Scan for the cell matching the given text and deliver its [x, y] coordinate at center. 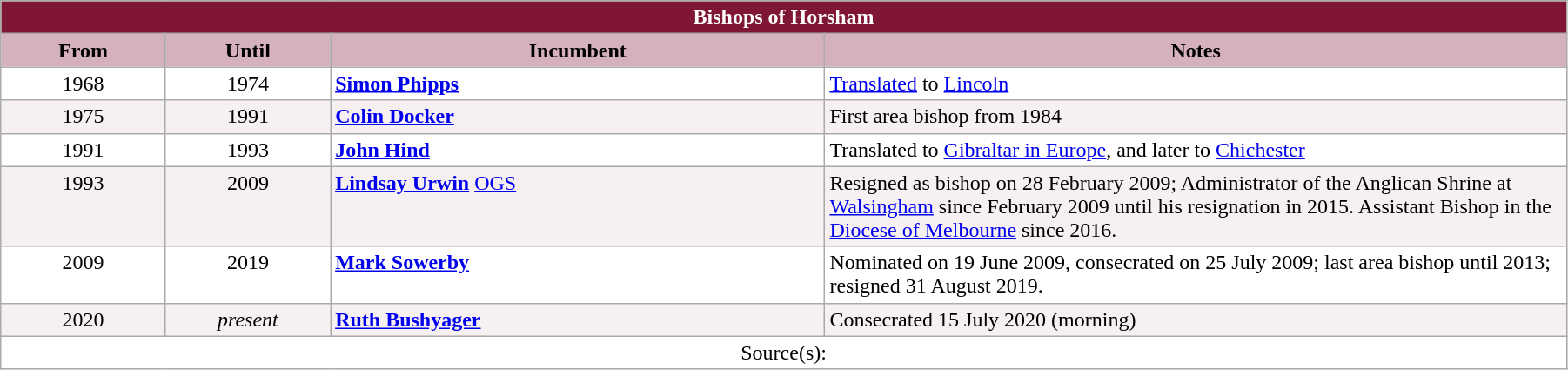
2019 [247, 275]
Simon Phipps [578, 84]
John Hind [578, 150]
2020 [84, 320]
First area bishop from 1984 [1196, 117]
Lindsay Urwin OGS [578, 206]
Translated to Gibraltar in Europe, and later to Chichester [1196, 150]
Source(s): [784, 353]
present [247, 320]
Nominated on 19 June 2009, consecrated on 25 July 2009; last area bishop until 2013; resigned 31 August 2019. [1196, 275]
1968 [84, 84]
Ruth Bushyager [578, 320]
From [84, 50]
Incumbent [578, 50]
Bishops of Horsham [784, 17]
Notes [1196, 50]
Translated to Lincoln [1196, 84]
1974 [247, 84]
Mark Sowerby [578, 275]
1975 [84, 117]
Consecrated 15 July 2020 (morning) [1196, 320]
Until [247, 50]
Colin Docker [578, 117]
